Detect which cell encompasses the target text, then output its [X, Y] center coordinate. 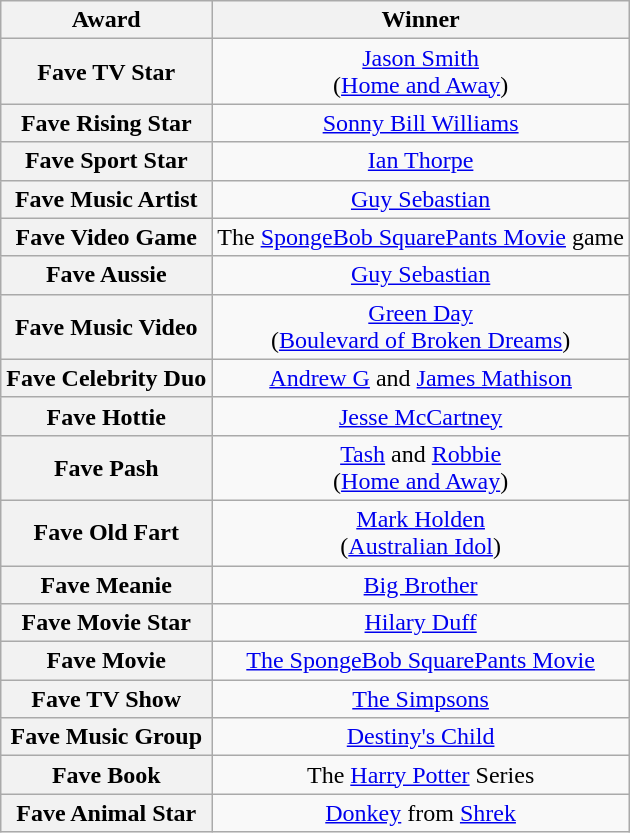
Fave Hottie [106, 416]
Fave Aussie [106, 275]
Hilary Duff [421, 623]
Fave Celebrity Duo [106, 378]
Fave Old Fart [106, 532]
Jesse McCartney [421, 416]
Donkey from Shrek [421, 813]
Jason Smith(Home and Away) [421, 72]
The SpongeBob SquarePants Movie [421, 661]
Fave Video Game [106, 237]
Fave Music Video [106, 326]
Big Brother [421, 585]
Fave Pash [106, 468]
Fave Music Group [106, 737]
Award [106, 20]
Andrew G and James Mathison [421, 378]
Fave Book [106, 775]
Fave Sport Star [106, 161]
The Simpsons [421, 699]
Fave Music Artist [106, 199]
Sonny Bill Williams [421, 123]
Fave TV Star [106, 72]
The Harry Potter Series [421, 775]
Tash and Robbie(Home and Away) [421, 468]
Fave Meanie [106, 585]
Winner [421, 20]
The SpongeBob SquarePants Movie game [421, 237]
Ian Thorpe [421, 161]
Fave Movie [106, 661]
Fave TV Show [106, 699]
Destiny's Child [421, 737]
Fave Rising Star [106, 123]
Green Day(Boulevard of Broken Dreams) [421, 326]
Mark Holden(Australian Idol) [421, 532]
Fave Animal Star [106, 813]
Fave Movie Star [106, 623]
